Search for the cell housing the specified text and yield its [X, Y] center coordinate. 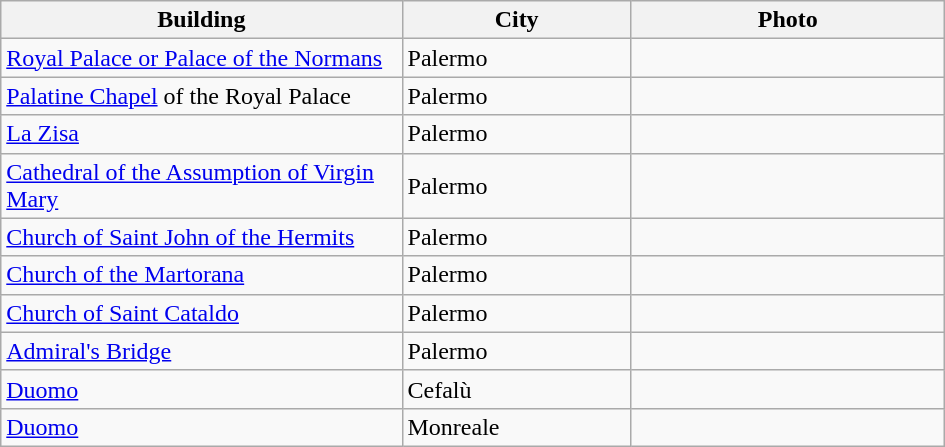
La Zisa [202, 134]
Royal Palace or Palace of the Normans [202, 58]
Admiral's Bridge [202, 351]
City [516, 20]
Church of Saint Cataldo [202, 313]
Building [202, 20]
Church of Saint John of the Hermits [202, 237]
Cathedral of the Assumption of Virgin Mary [202, 186]
Cefalù [516, 389]
Church of the Martorana [202, 275]
Photo [788, 20]
Monreale [516, 427]
Palatine Chapel of the Royal Palace [202, 96]
